Scan for the cell matching the given text and deliver its (x, y) coordinate at center. 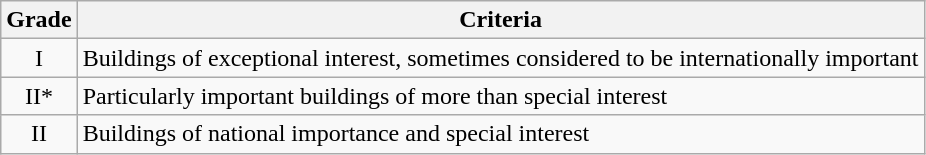
Buildings of national importance and special interest (500, 134)
I (39, 58)
Particularly important buildings of more than special interest (500, 96)
II* (39, 96)
Grade (39, 20)
II (39, 134)
Criteria (500, 20)
Buildings of exceptional interest, sometimes considered to be internationally important (500, 58)
